Return (x, y) of the center of cell containing provided text 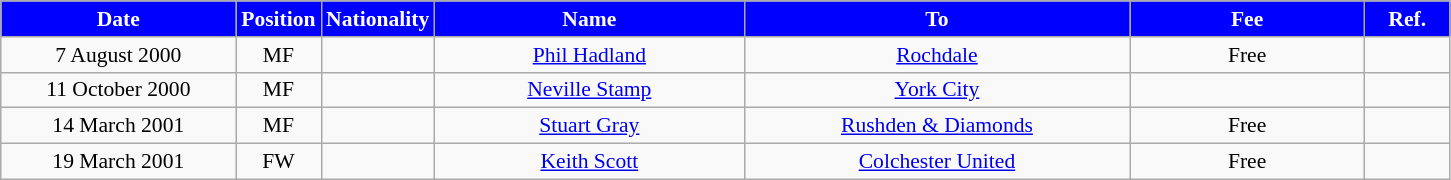
11 October 2000 (118, 90)
Keith Scott (589, 162)
19 March 2001 (118, 162)
7 August 2000 (118, 55)
York City (936, 90)
Fee (1248, 19)
Colchester United (936, 162)
14 March 2001 (118, 126)
Position (278, 19)
Ref. (1408, 19)
Nationality (378, 19)
Neville Stamp (589, 90)
Rochdale (936, 55)
To (936, 19)
Stuart Gray (589, 126)
Name (589, 19)
Rushden & Diamonds (936, 126)
Date (118, 19)
FW (278, 162)
Phil Hadland (589, 55)
